From the cell containing the given text, extract its center point as (x, y) coordinate. 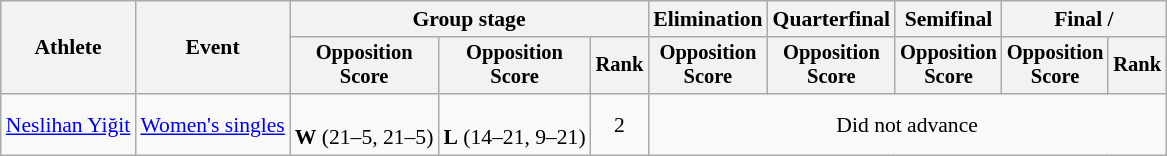
W (21–5, 21–5) (364, 124)
Group stage (469, 19)
Final / (1084, 19)
Athlete (68, 48)
Quarterfinal (832, 19)
Women's singles (212, 124)
Semifinal (948, 19)
Neslihan Yiğit (68, 124)
Event (212, 48)
Elimination (708, 19)
2 (620, 124)
Did not advance (907, 124)
L (14–21, 9–21) (514, 124)
